Pinpoint the cell where the given text exists, returning its (x, y) midpoint coordinate. 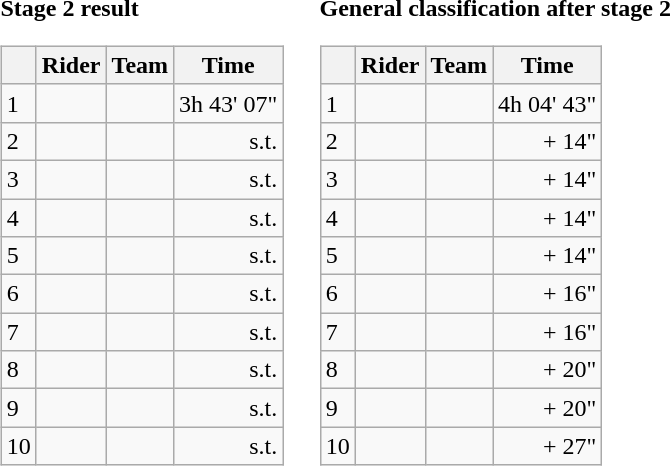
+ 27" (548, 446)
3h 43' 07" (228, 103)
4h 04' 43" (548, 103)
